Identify which cell holds the provided text, then report its (X, Y) central coordinate. 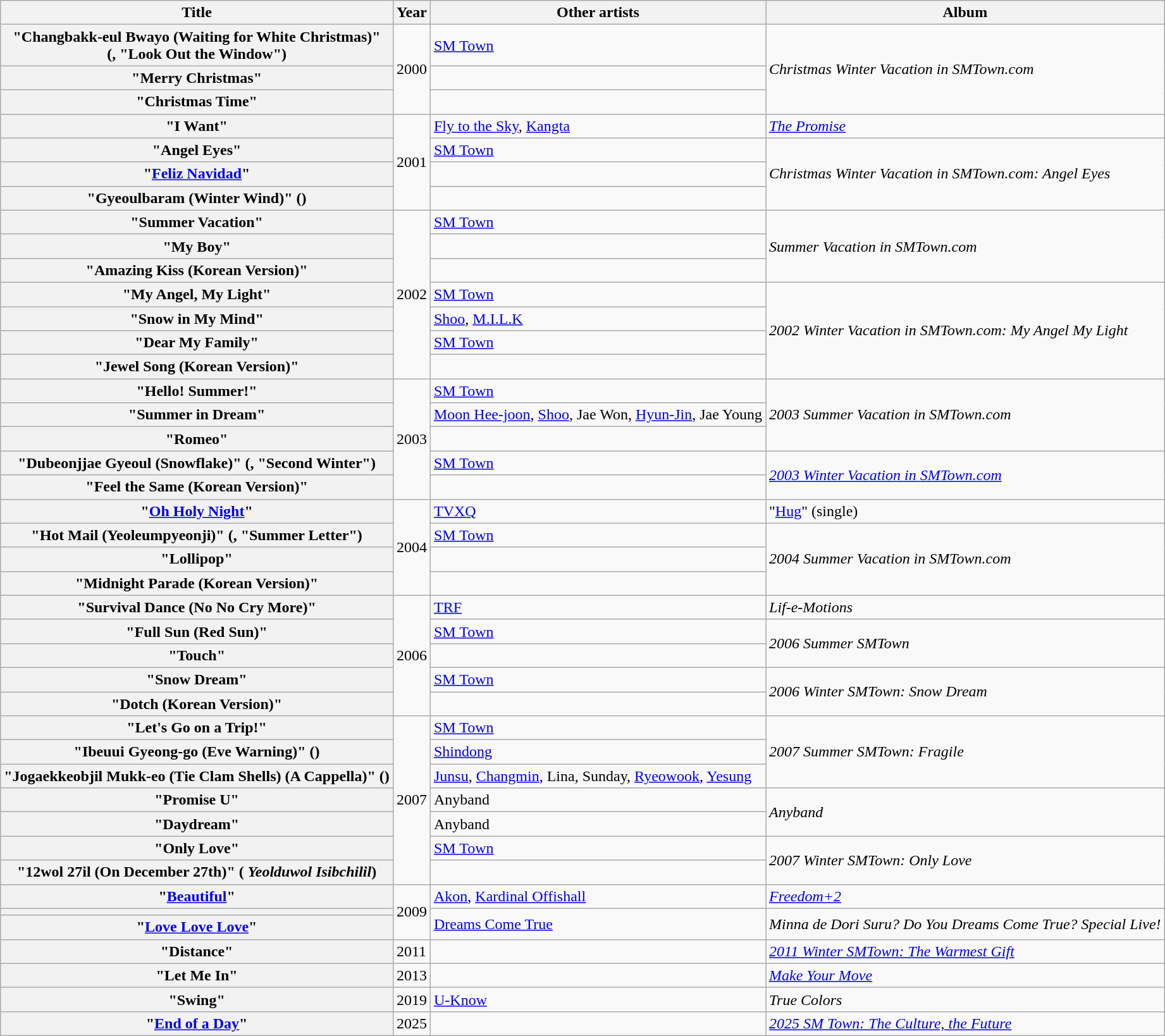
Title (197, 13)
2006 (411, 655)
"Midnight Parade (Korean Version)" (197, 583)
"My Angel, My Light" (197, 294)
"Jewel Song (Korean Version)" (197, 367)
"Swing" (197, 999)
2007 Winter SMTown: Only Love (965, 860)
2007 Summer SMTown: Fragile (965, 752)
2006 Winter SMTown: Snow Dream (965, 691)
"Only Love" (197, 848)
2025 (411, 1023)
Other artists (598, 13)
"Merry Christmas" (197, 78)
"Promise U" (197, 800)
2002 (411, 294)
2011 (411, 951)
"Romeo" (197, 439)
"Changbakk-eul Bwayo (Waiting for White Christmas)"(, "Look Out the Window") (197, 46)
"Dotch (Korean Version)" (197, 704)
"Hug" (single) (965, 511)
"Touch" (197, 655)
2025 SM Town: The Culture, the Future (965, 1023)
Summer Vacation in SMTown.com (965, 246)
2003 (411, 439)
The Promise (965, 126)
"Love Love Love" (197, 927)
"12wol 27il (On December 27th)" ( Yeolduwol Isibchilil) (197, 872)
Make Your Move (965, 975)
Minna de Dori Suru? Do You Dreams Come True? Special Live! (965, 923)
Album (965, 13)
"Beautiful" (197, 896)
2003 Winter Vacation in SMTown.com (965, 475)
"Feel the Same (Korean Version)" (197, 487)
2001 (411, 162)
"I Want" (197, 126)
"Amazing Kiss (Korean Version)" (197, 270)
2004 (411, 547)
Akon, Kardinal Offishall (598, 896)
"Let Me In" (197, 975)
Dreams Come True (598, 923)
Moon Hee-joon, Shoo, Jae Won, Hyun-Jin, Jae Young (598, 415)
Fly to the Sky, Kangta (598, 126)
"Summer Vacation" (197, 222)
Christmas Winter Vacation in SMTown.com: Angel Eyes (965, 174)
"Full Sun (Red Sun)" (197, 631)
2013 (411, 975)
"Lollipop" (197, 559)
"End of a Day" (197, 1023)
"Dubeonjjae Gyeoul (Snowflake)" (, "Second Winter") (197, 463)
TRF (598, 607)
2011 Winter SMTown: The Warmest Gift (965, 951)
"Hot Mail (Yeoleumpyeonji)" (, "Summer Letter") (197, 535)
"My Boy" (197, 246)
2004 Summer Vacation in SMTown.com (965, 559)
Shoo, M.I.L.K (598, 318)
"Christmas Time" (197, 102)
2003 Summer Vacation in SMTown.com (965, 415)
"Distance" (197, 951)
Shindong (598, 752)
"Survival Dance (No No Cry More)" (197, 607)
2000 (411, 70)
"Let's Go on a Trip!" (197, 728)
"Ibeuui Gyeong-go (Eve Warning)" () (197, 752)
2006 Summer SMTown (965, 643)
"Hello! Summer!" (197, 391)
Christmas Winter Vacation in SMTown.com (965, 70)
"Dear My Family" (197, 343)
U-Know (598, 999)
2007 (411, 800)
2002 Winter Vacation in SMTown.com: My Angel My Light (965, 330)
"Snow in My Mind" (197, 318)
True Colors (965, 999)
Lif-e-Motions (965, 607)
Freedom+2 (965, 896)
"Gyeoulbaram (Winter Wind)" () (197, 198)
2009 (411, 912)
2019 (411, 999)
"Summer in Dream" (197, 415)
"Feliz Navidad" (197, 174)
"Snow Dream" (197, 679)
Junsu, Changmin, Lina, Sunday, Ryeowook, Yesung (598, 776)
"Angel Eyes" (197, 150)
"Jogaekkeobjil Mukk-eo (Tie Clam Shells) (A Cappella)" () (197, 776)
Year (411, 13)
TVXQ (598, 511)
"Daydream" (197, 824)
"Oh Holy Night" (197, 511)
